For the text-containing cell, return its midpoint in (x, y) coordinate format. 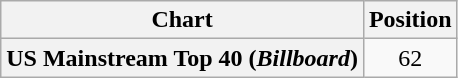
Position (410, 20)
US Mainstream Top 40 (Billboard) (182, 58)
62 (410, 58)
Chart (182, 20)
